Determine the (X, Y) coordinate at the center of the cell enclosing the given text.  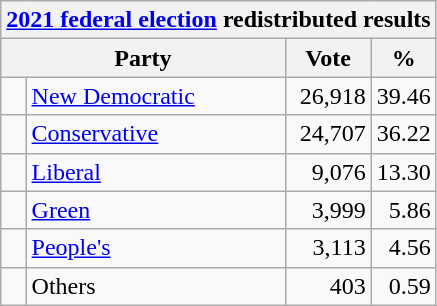
Vote (328, 58)
26,918 (328, 96)
Green (156, 210)
0.59 (404, 286)
4.56 (404, 248)
% (404, 58)
People's (156, 248)
Party (143, 58)
403 (328, 286)
3,113 (328, 248)
Liberal (156, 172)
3,999 (328, 210)
36.22 (404, 134)
24,707 (328, 134)
Conservative (156, 134)
39.46 (404, 96)
13.30 (404, 172)
Others (156, 286)
9,076 (328, 172)
New Democratic (156, 96)
2021 federal election redistributed results (218, 20)
5.86 (404, 210)
